From the cell containing the given text, extract its center point as [x, y] coordinate. 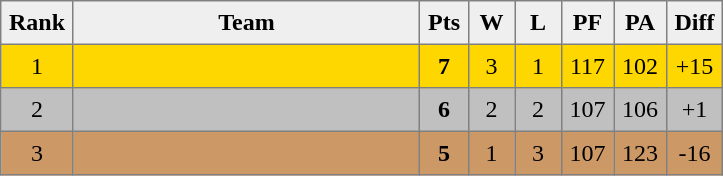
+1 [694, 110]
PA [640, 23]
-16 [694, 153]
117 [587, 66]
Pts [444, 23]
102 [640, 66]
Team [246, 23]
PF [587, 23]
106 [640, 110]
123 [640, 153]
Rank [38, 23]
6 [444, 110]
L [538, 23]
5 [444, 153]
W [491, 23]
7 [444, 66]
Diff [694, 23]
+15 [694, 66]
